From the cell containing the given text, extract its center point as (X, Y) coordinate. 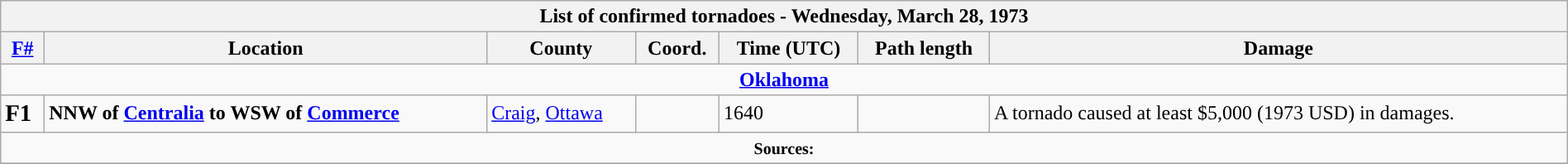
Damage (1279, 48)
A tornado caused at least $5,000 (1973 USD) in damages. (1279, 113)
Location (266, 48)
Coord. (676, 48)
Time (UTC) (788, 48)
Path length (925, 48)
F# (23, 48)
Oklahoma (784, 80)
County (561, 48)
NNW of Centralia to WSW of Commerce (266, 113)
1640 (788, 113)
F1 (23, 113)
Craig, Ottawa (561, 113)
Sources: (784, 147)
List of confirmed tornadoes - Wednesday, March 28, 1973 (784, 17)
